For the text-containing cell, return its midpoint in (x, y) coordinate format. 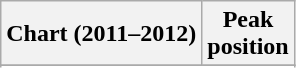
Peakposition (248, 34)
Chart (2011–2012) (102, 34)
